Extract the [x, y] coordinate from the center of the cell holding the provided text.  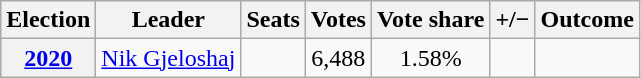
2020 [48, 58]
Leader [168, 20]
Seats [273, 20]
Vote share [430, 20]
Nik Gjeloshaj [168, 58]
+/− [512, 20]
1.58% [430, 58]
6,488 [338, 58]
Election [48, 20]
Votes [338, 20]
Outcome [587, 20]
